Determine the (x, y) coordinate at the center of the cell enclosing the given text.  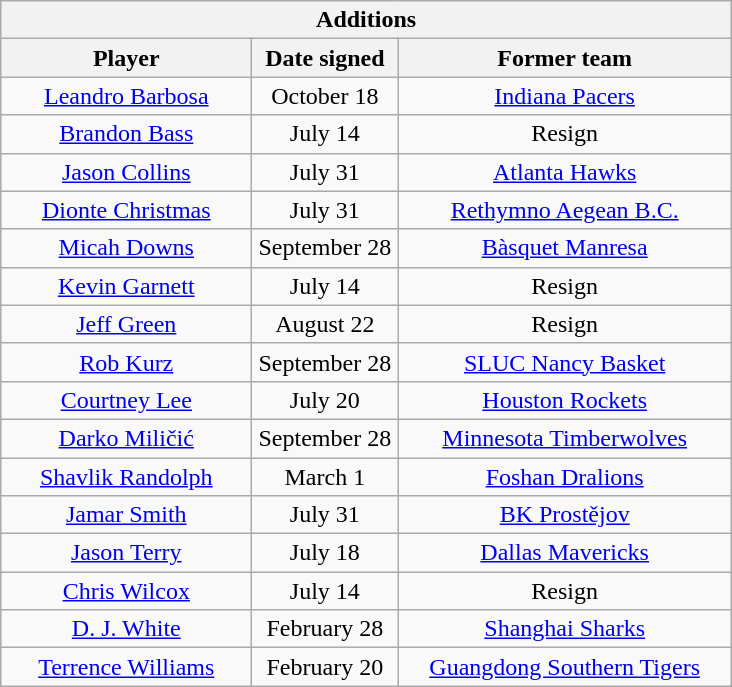
Former team (565, 58)
Jamar Smith (126, 515)
Kevin Garnett (126, 286)
Jason Terry (126, 553)
Shavlik Randolph (126, 477)
Terrence Williams (126, 667)
August 22 (325, 324)
Minnesota Timberwolves (565, 438)
D. J. White (126, 629)
Atlanta Hawks (565, 172)
Micah Downs (126, 248)
July 20 (325, 400)
March 1 (325, 477)
October 18 (325, 96)
Brandon Bass (126, 134)
Dionte Christmas (126, 210)
February 28 (325, 629)
Courtney Lee (126, 400)
Chris Wilcox (126, 591)
Jeff Green (126, 324)
Rob Kurz (126, 362)
Shanghai Sharks (565, 629)
Additions (366, 20)
Dallas Mavericks (565, 553)
Date signed (325, 58)
February 20 (325, 667)
Guangdong Southern Tigers (565, 667)
Player (126, 58)
July 18 (325, 553)
Bàsquet Manresa (565, 248)
SLUC Nancy Basket (565, 362)
Leandro Barbosa (126, 96)
BK Prostějov (565, 515)
Jason Collins (126, 172)
Rethymno Aegean B.C. (565, 210)
Foshan Dralions (565, 477)
Houston Rockets (565, 400)
Darko Miličić (126, 438)
Indiana Pacers (565, 96)
